Extract the (X, Y) coordinate from the center of the cell holding the provided text.  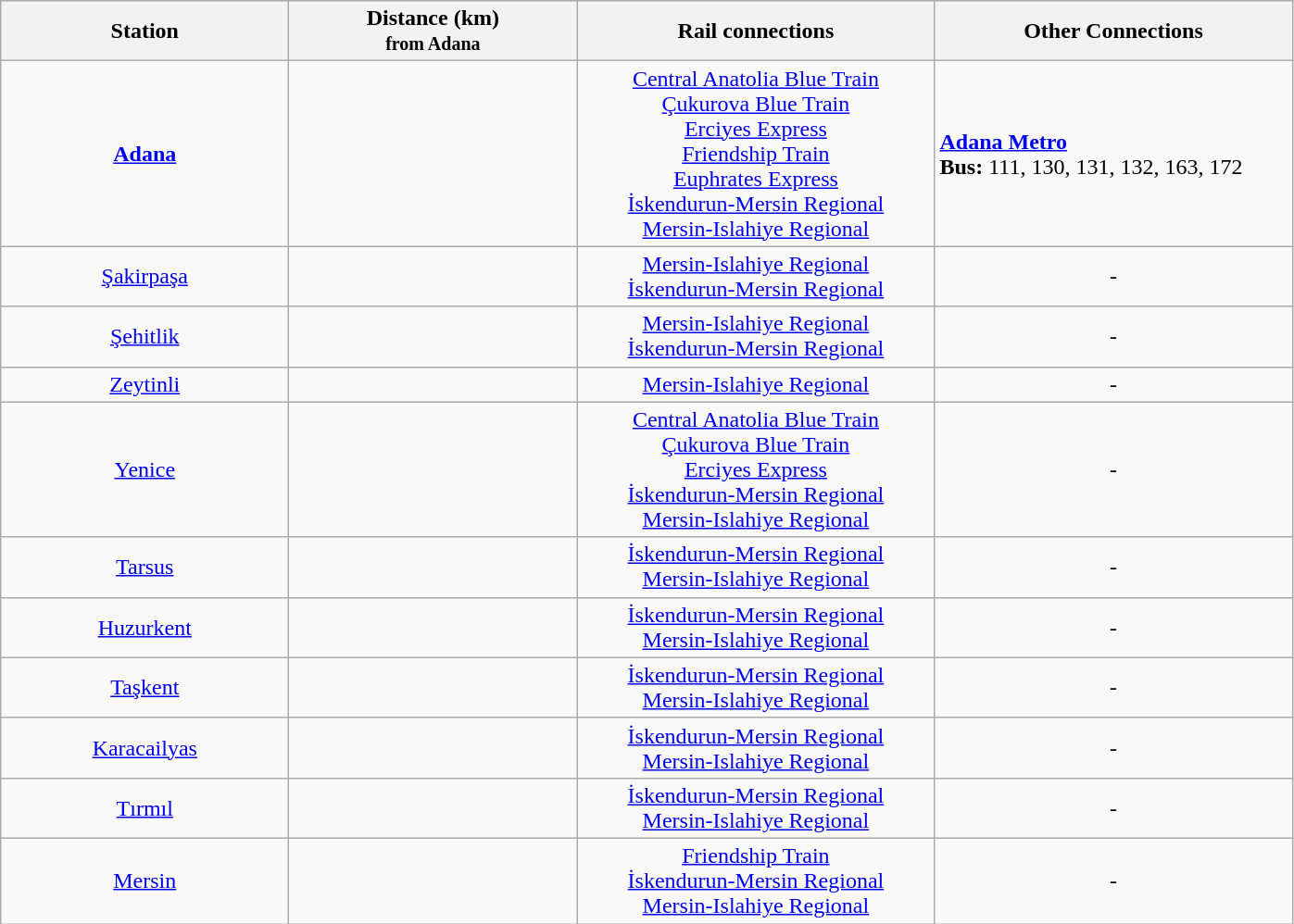
Tarsus (144, 567)
Other Connections (1113, 31)
Zeytinli (144, 384)
Şehitlik (144, 337)
Friendship Train İskendurun-Mersin RegionalMersin-Islahiye Regional (756, 880)
Central Anatolia Blue TrainÇukurova Blue TrainErciyes ExpressFriendship TrainEuphrates Expressİskendurun-Mersin RegionalMersin-Islahiye Regional (756, 154)
Tırmıl (144, 807)
Yenice (144, 469)
Adana MetroBus: 111, 130, 131, 132, 163, 172 (1113, 154)
Taşkent (144, 687)
Huzurkent (144, 628)
Mersin (144, 880)
Rail connections (756, 31)
Adana (144, 154)
Central Anatolia Blue TrainÇukurova Blue TrainErciyes Express İskendurun-Mersin RegionalMersin-Islahiye Regional (756, 469)
Distance (km)from Adana (433, 31)
Station (144, 31)
Karacailyas (144, 748)
Mersin-Islahiye Regional (756, 384)
Şakirpaşa (144, 276)
